Detect which cell encompasses the target text, then output its [x, y] center coordinate. 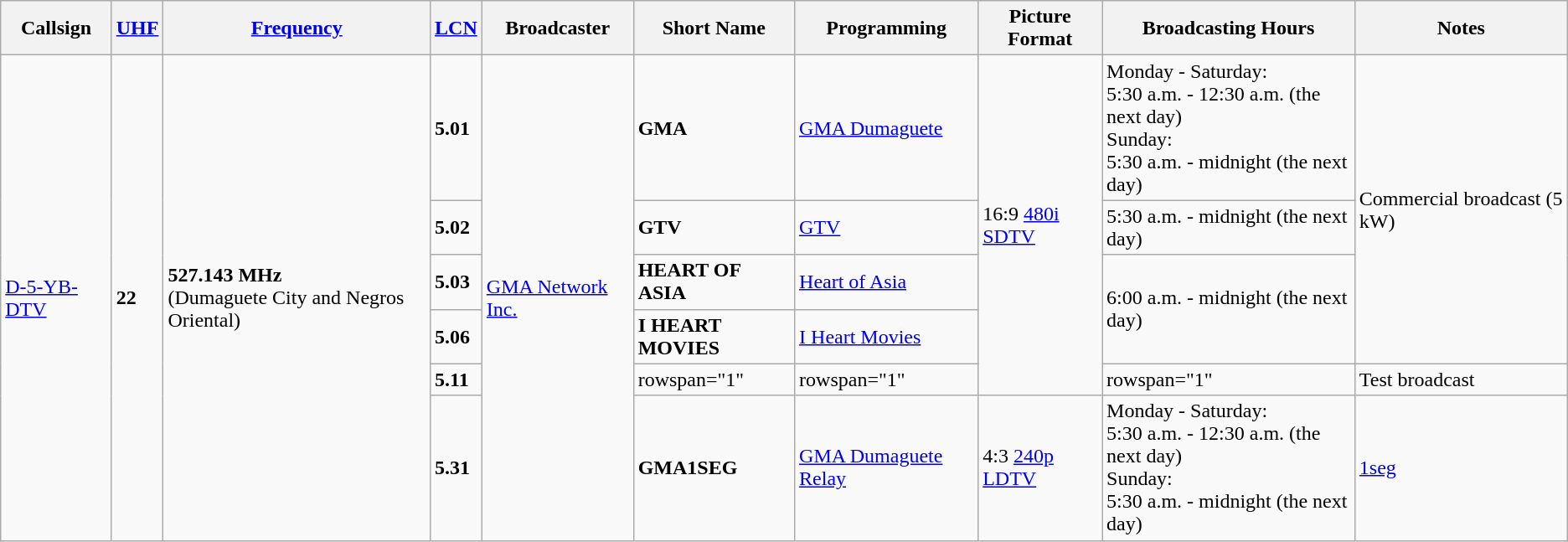
527.143 MHz(Dumaguete City and Negros Oriental) [297, 298]
5.11 [456, 379]
Programming [886, 28]
5.31 [456, 467]
5.02 [456, 228]
GMA1SEG [714, 467]
Picture Format [1040, 28]
UHF [137, 28]
Notes [1461, 28]
Commercial broadcast (5 kW) [1461, 209]
5.03 [456, 281]
5.06 [456, 337]
GMA Dumaguete [886, 127]
4:3 240p LDTV [1040, 467]
I Heart Movies [886, 337]
GMA Network Inc. [558, 298]
Broadcasting Hours [1229, 28]
Broadcaster [558, 28]
Heart of Asia [886, 281]
5.01 [456, 127]
Frequency [297, 28]
22 [137, 298]
16:9 480i SDTV [1040, 225]
6:00 a.m. - midnight (the next day) [1229, 309]
Callsign [56, 28]
D-5-YB-DTV [56, 298]
Test broadcast [1461, 379]
1seg [1461, 467]
GMA [714, 127]
LCN [456, 28]
GMA Dumaguete Relay [886, 467]
HEART OF ASIA [714, 281]
5:30 a.m. - midnight (the next day) [1229, 228]
I HEART MOVIES [714, 337]
Short Name [714, 28]
